From the cell containing the given text, extract its center point as [x, y] coordinate. 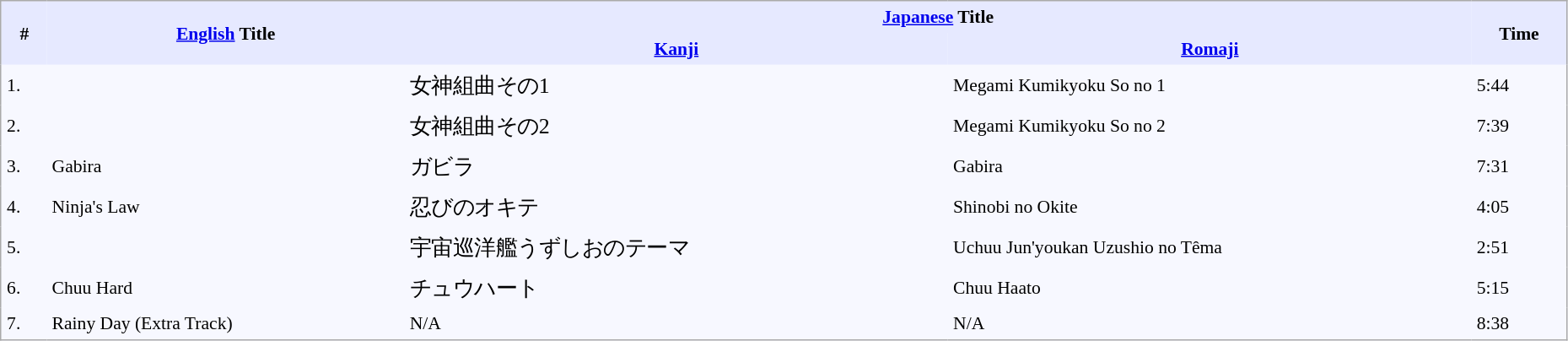
2:51 [1520, 246]
7. [24, 323]
女神組曲その1 [676, 84]
ガビラ [676, 165]
4:05 [1520, 206]
7:39 [1520, 125]
1. [24, 84]
6. [24, 287]
Kanji [676, 49]
# [24, 33]
Megami Kumikyoku So no 2 [1210, 125]
5:44 [1520, 84]
5. [24, 246]
5:15 [1520, 287]
Chuu Haato [1210, 287]
Japanese Title [938, 17]
忍びのオキテ [676, 206]
女神組曲その2 [676, 125]
Ninja's Law [226, 206]
Chuu Hard [226, 287]
チュウハート [676, 287]
Shinobi no Okite [1210, 206]
Time [1520, 33]
Megami Kumikyoku So no 1 [1210, 84]
Romaji [1210, 49]
2. [24, 125]
Rainy Day (Extra Track) [226, 323]
3. [24, 165]
Uchuu Jun'youkan Uzushio no Têma [1210, 246]
宇宙巡洋艦うずしおのテーマ [676, 246]
8:38 [1520, 323]
4. [24, 206]
7:31 [1520, 165]
English Title [226, 33]
